Detect which cell encompasses the target text, then output its (x, y) center coordinate. 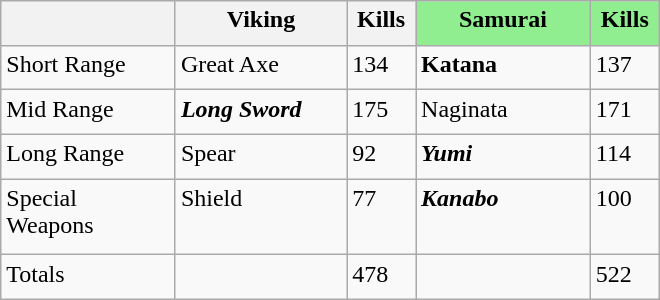
77 (382, 217)
Special Weapons (88, 217)
Naginata (504, 112)
Spear (260, 156)
134 (382, 67)
114 (624, 156)
Kanabo (504, 217)
175 (382, 112)
Long Sword (260, 112)
137 (624, 67)
Viking (260, 23)
478 (382, 278)
92 (382, 156)
171 (624, 112)
522 (624, 278)
Samurai (504, 23)
Long Range (88, 156)
Yumi (504, 156)
Short Range (88, 67)
Mid Range (88, 112)
Shield (260, 217)
Totals (88, 278)
Katana (504, 67)
Great Axe (260, 67)
100 (624, 217)
